Return the (x, y) coordinate for the center point of the cell that contains the specified text.  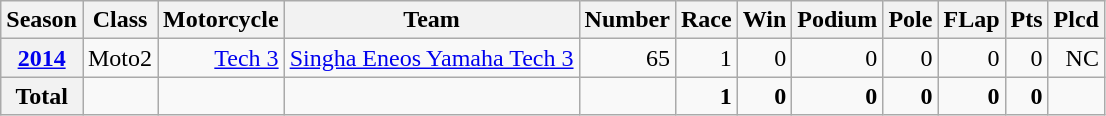
Pole (910, 20)
Podium (838, 20)
Race (706, 20)
Total (42, 96)
Pts (1026, 20)
NC (1076, 58)
Win (764, 20)
Plcd (1076, 20)
Moto2 (120, 58)
2014 (42, 58)
Class (120, 20)
Motorcycle (222, 20)
Season (42, 20)
Team (432, 20)
Tech 3 (222, 58)
65 (627, 58)
Singha Eneos Yamaha Tech 3 (432, 58)
FLap (972, 20)
Number (627, 20)
